Locate the cell with the specified text and output its [X, Y] center coordinate. 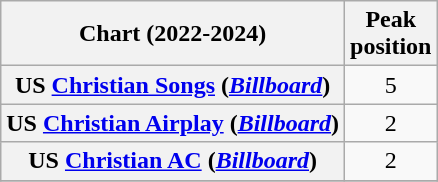
Peak position [391, 34]
Chart (2022-2024) [173, 34]
US Christian Songs (Billboard) [173, 85]
5 [391, 85]
US Christian Airplay (Billboard) [173, 123]
US Christian AC (Billboard) [173, 161]
